For the text-containing cell, return its midpoint in [x, y] coordinate format. 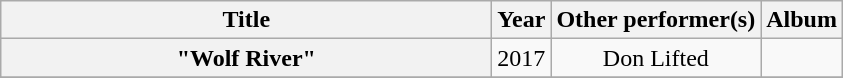
Don Lifted [656, 58]
Year [522, 20]
Title [246, 20]
Album [802, 20]
2017 [522, 58]
"Wolf River" [246, 58]
Other performer(s) [656, 20]
